Identify which cell holds the provided text, then report its (x, y) central coordinate. 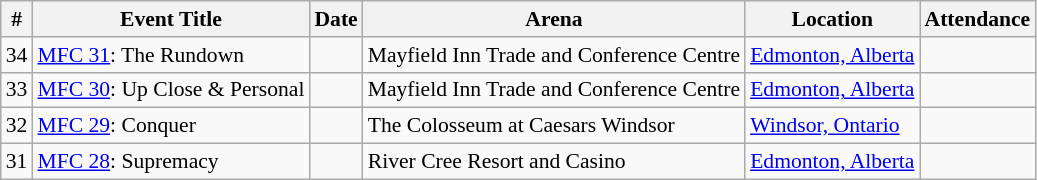
Date (336, 19)
MFC 31: The Rundown (170, 55)
The Colosseum at Caesars Windsor (554, 126)
33 (17, 90)
31 (17, 162)
34 (17, 55)
Arena (554, 19)
# (17, 19)
MFC 29: Conquer (170, 126)
Windsor, Ontario (832, 126)
River Cree Resort and Casino (554, 162)
MFC 30: Up Close & Personal (170, 90)
Attendance (978, 19)
Event Title (170, 19)
32 (17, 126)
MFC 28: Supremacy (170, 162)
Location (832, 19)
